Return the (x, y) coordinate for the center point of the cell that contains the specified text.  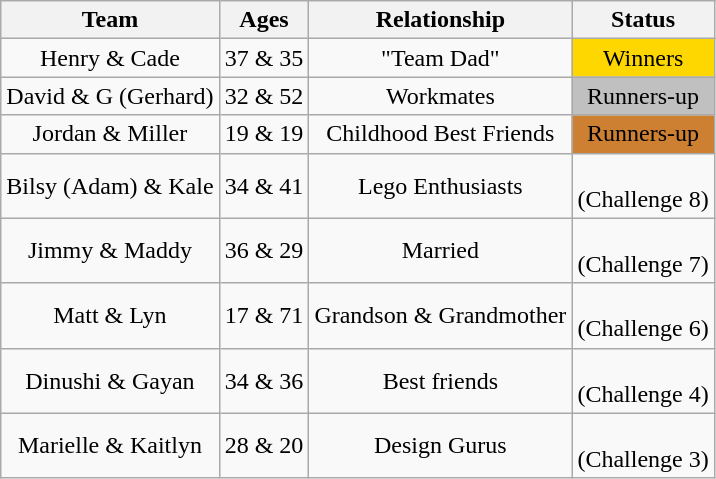
Marielle & Kaitlyn (110, 446)
28 & 20 (264, 446)
37 & 35 (264, 58)
32 & 52 (264, 96)
Status (643, 20)
(Challenge 4) (643, 380)
34 & 41 (264, 186)
Best friends (440, 380)
Relationship (440, 20)
Married (440, 250)
Childhood Best Friends (440, 134)
"Team Dad" (440, 58)
(Challenge 8) (643, 186)
Bilsy (Adam) & Kale (110, 186)
34 & 36 (264, 380)
Matt & Lyn (110, 316)
Lego Enthusiasts (440, 186)
David & G (Gerhard) (110, 96)
(Challenge 6) (643, 316)
Dinushi & Gayan (110, 380)
19 & 19 (264, 134)
Ages (264, 20)
Grandson & Grandmother (440, 316)
17 & 71 (264, 316)
Jordan & Miller (110, 134)
(Challenge 3) (643, 446)
Workmates (440, 96)
36 & 29 (264, 250)
Team (110, 20)
Jimmy & Maddy (110, 250)
Henry & Cade (110, 58)
Winners (643, 58)
Design Gurus (440, 446)
(Challenge 7) (643, 250)
